Search for the cell housing the specified text and yield its (X, Y) center coordinate. 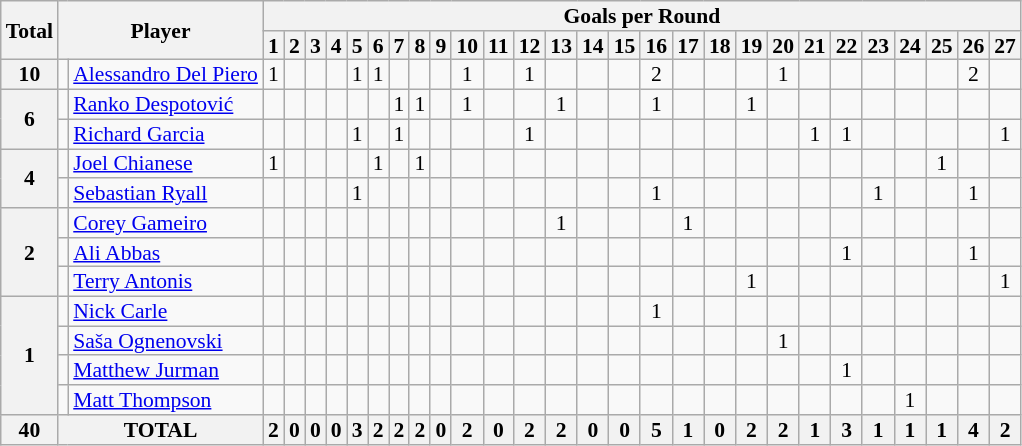
Ranko Despotović (166, 105)
11 (498, 46)
9 (440, 46)
25 (942, 46)
18 (720, 46)
7 (400, 46)
27 (1005, 46)
14 (593, 46)
Richard Garcia (166, 134)
Saša Ognenovski (166, 341)
13 (561, 46)
Sebastian Ryall (166, 193)
Corey Gameiro (166, 223)
Ali Abbas (166, 253)
40 (30, 430)
Alessandro Del Piero (166, 75)
Goals per Round (642, 16)
12 (530, 46)
21 (815, 46)
Total (30, 30)
Matthew Jurman (166, 371)
Player (160, 30)
Terry Antonis (166, 282)
26 (974, 46)
16 (656, 46)
TOTAL (160, 430)
Joel Chianese (166, 164)
Nick Carle (166, 312)
19 (752, 46)
23 (878, 46)
20 (783, 46)
22 (847, 46)
17 (688, 46)
Matt Thompson (166, 400)
15 (625, 46)
8 (420, 46)
24 (910, 46)
